Extract the [X, Y] coordinate from the center of the cell holding the provided text.  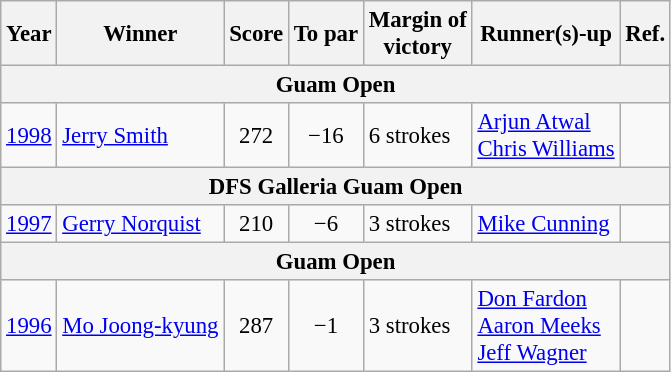
1996 [29, 326]
1997 [29, 224]
−16 [326, 136]
To par [326, 34]
DFS Galleria Guam Open [336, 187]
Mo Joong-kyung [140, 326]
6 strokes [418, 136]
Score [256, 34]
Arjun Atwal Chris Williams [546, 136]
Ref. [645, 34]
Year [29, 34]
−6 [326, 224]
−1 [326, 326]
Don Fardon Aaron Meeks Jeff Wagner [546, 326]
210 [256, 224]
Gerry Norquist [140, 224]
Jerry Smith [140, 136]
287 [256, 326]
1998 [29, 136]
Winner [140, 34]
272 [256, 136]
Margin ofvictory [418, 34]
Runner(s)-up [546, 34]
Mike Cunning [546, 224]
